Extract the (X, Y) coordinate from the center of the cell holding the provided text.  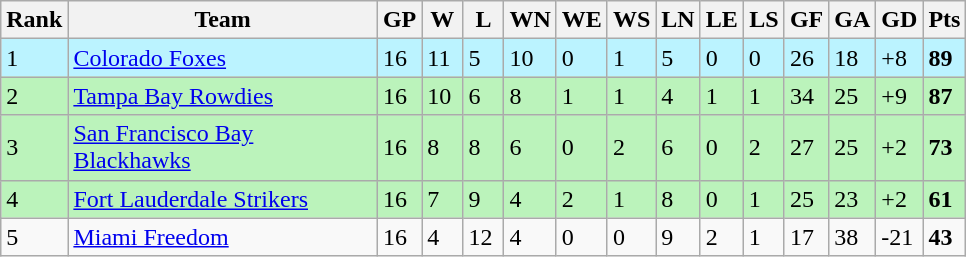
GA (852, 20)
-21 (900, 237)
Fort Lauderdale Strikers (223, 199)
18 (852, 58)
3 (34, 148)
Rank (34, 20)
Team (223, 20)
73 (944, 148)
LN (678, 20)
WN (530, 20)
87 (944, 96)
Miami Freedom (223, 237)
W (442, 20)
San Francisco Bay Blackhawks (223, 148)
27 (806, 148)
GP (399, 20)
WE (582, 20)
26 (806, 58)
Tampa Bay Rowdies (223, 96)
34 (806, 96)
+8 (900, 58)
17 (806, 237)
89 (944, 58)
Pts (944, 20)
12 (484, 237)
43 (944, 237)
LE (722, 20)
7 (442, 199)
GF (806, 20)
Colorado Foxes (223, 58)
GD (900, 20)
L (484, 20)
WS (631, 20)
61 (944, 199)
38 (852, 237)
23 (852, 199)
LS (764, 20)
11 (442, 58)
+9 (900, 96)
